Return the [x, y] coordinate for the center point of the cell that contains the specified text.  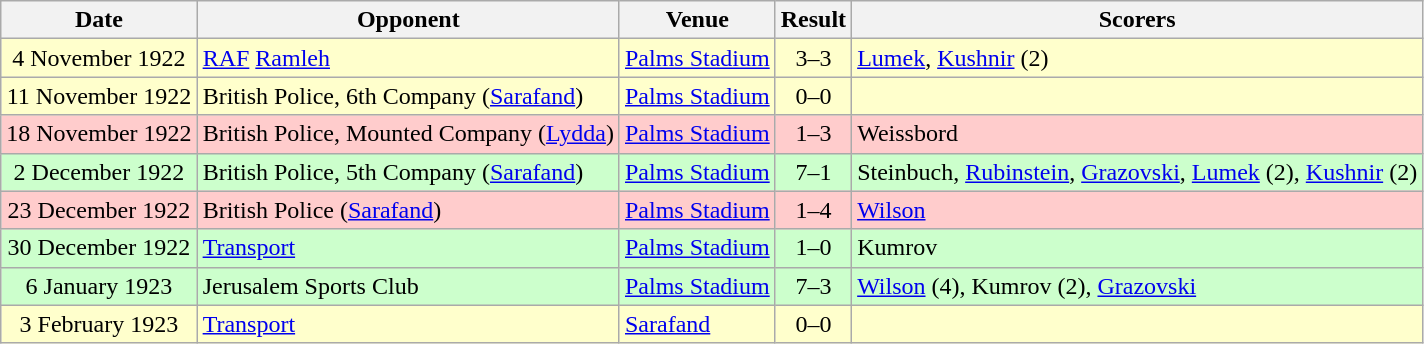
Venue [697, 20]
1–4 [813, 210]
Lumek, Kushnir (2) [1138, 58]
2 December 1922 [99, 172]
British Police (Sarafand) [408, 210]
Sarafand [697, 324]
4 November 1922 [99, 58]
Wilson (4), Kumrov (2), Grazovski [1138, 286]
3 February 1923 [99, 324]
7–1 [813, 172]
British Police, 6th Company (Sarafand) [408, 96]
British Police, Mounted Company (Lydda) [408, 134]
Result [813, 20]
Date [99, 20]
7–3 [813, 286]
Opponent [408, 20]
Jerusalem Sports Club [408, 286]
3–3 [813, 58]
Kumrov [1138, 248]
18 November 1922 [99, 134]
Scorers [1138, 20]
23 December 1922 [99, 210]
British Police, 5th Company (Sarafand) [408, 172]
Weissbord [1138, 134]
1–3 [813, 134]
Wilson [1138, 210]
30 December 1922 [99, 248]
6 January 1923 [99, 286]
Steinbuch, Rubinstein, Grazovski, Lumek (2), Kushnir (2) [1138, 172]
1–0 [813, 248]
RAF Ramleh [408, 58]
11 November 1922 [99, 96]
